Capture the cell that displays the provided text and extract its (X, Y) central coordinate. 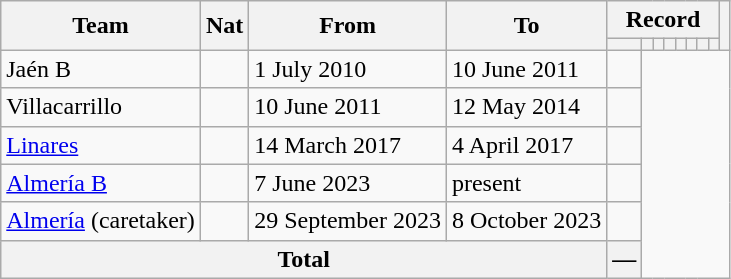
Linares (101, 145)
14 March 2017 (348, 145)
7 June 2023 (348, 183)
29 September 2023 (348, 221)
Record (663, 20)
8 October 2023 (526, 221)
4 April 2017 (526, 145)
To (526, 26)
Villacarrillo (101, 107)
1 July 2010 (348, 69)
present (526, 183)
From (348, 26)
12 May 2014 (526, 107)
Almería B (101, 183)
Team (101, 26)
Nat (224, 26)
Total (304, 259)
Jaén B (101, 69)
— (624, 259)
Almería (caretaker) (101, 221)
